Find where the given text appears and provide that cell's center as (X, Y) coordinate. 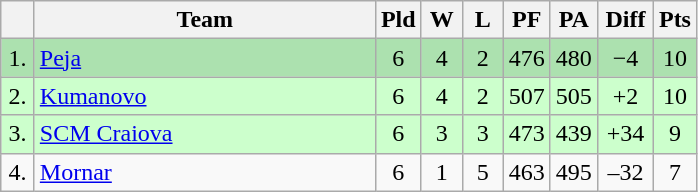
+2 (625, 96)
Peja (204, 58)
439 (574, 134)
SCM Craiova (204, 134)
463 (526, 172)
Kumanovo (204, 96)
L (482, 20)
9 (674, 134)
473 (526, 134)
+34 (625, 134)
476 (526, 58)
Diff (625, 20)
3. (18, 134)
4. (18, 172)
PF (526, 20)
1. (18, 58)
PA (574, 20)
480 (574, 58)
Pld (398, 20)
Mornar (204, 172)
505 (574, 96)
−4 (625, 58)
7 (674, 172)
W (442, 20)
2. (18, 96)
507 (526, 96)
Team (204, 20)
1 (442, 172)
5 (482, 172)
495 (574, 172)
–32 (625, 172)
Pts (674, 20)
